Provide the [x, y] coordinate of the cell's center where the given text is located.  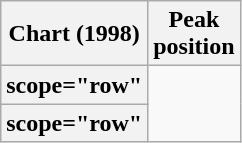
Peakposition [194, 34]
Chart (1998) [74, 34]
